Pinpoint the cell where the given text exists, returning its (X, Y) midpoint coordinate. 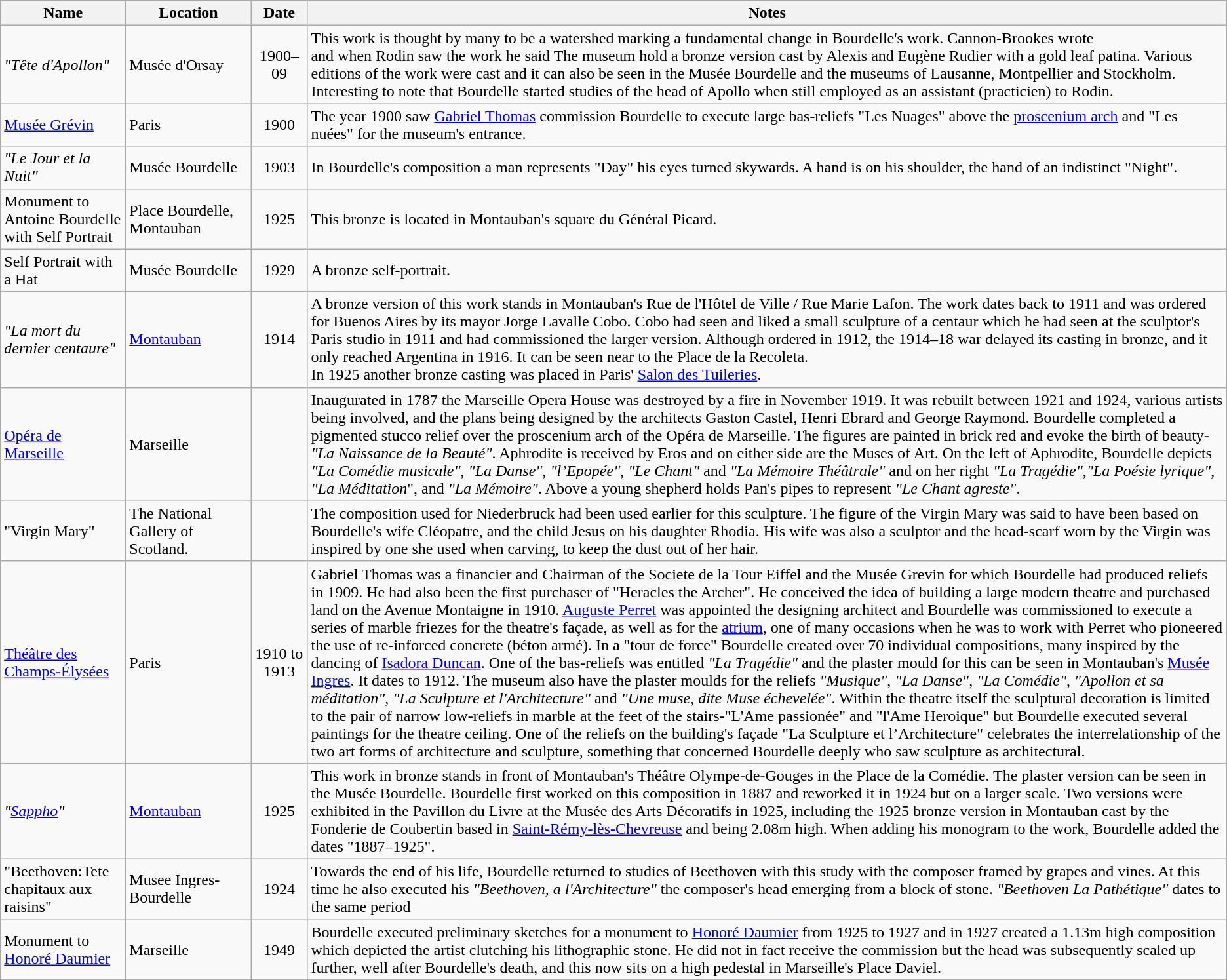
1900 (279, 125)
Location (189, 13)
Name (63, 13)
"Le Jour et la Nuit" (63, 168)
This bronze is located in Montauban's square du Général Picard. (767, 219)
"Beethoven:Tete chapitaux aux raisins" (63, 889)
Date (279, 13)
A bronze self-portrait. (767, 270)
Self Portrait with a Hat (63, 270)
Musee Ingres-Bourdelle (189, 889)
1903 (279, 168)
"Sappho" (63, 811)
Musée d'Orsay (189, 64)
1914 (279, 340)
1900–09 (279, 64)
1924 (279, 889)
"La mort du dernier centaure" (63, 340)
Place Bourdelle, Montauban (189, 219)
Monument to Honoré Daumier (63, 949)
"Tête d'Apollon" (63, 64)
Musée Grévin (63, 125)
Monument to Antoine Bourdelle with Self Portrait (63, 219)
The National Gallery of Scotland. (189, 531)
1910 to 1913 (279, 662)
In Bourdelle's composition a man represents "Day" his eyes turned skywards. A hand is on his shoulder, the hand of an indistinct "Night". (767, 168)
1949 (279, 949)
"Virgin Mary" (63, 531)
Notes (767, 13)
Opéra de Marseille (63, 444)
1929 (279, 270)
Théâtre des Champs-Élysées (63, 662)
